Provide the [X, Y] coordinate of the cell's center where the given text is located.  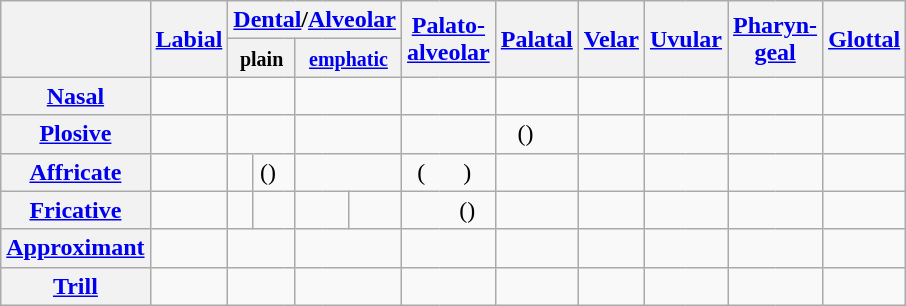
Palato-alveolar [449, 39]
Trill [76, 286]
Palatal [536, 39]
Dental/Alveolar [315, 20]
Labial [189, 39]
Nasal [76, 96]
) [468, 172]
Approximant [76, 248]
emphatic [348, 58]
plain [262, 58]
Glottal [864, 39]
Uvular [686, 39]
Affricate [76, 172]
Pharyn-geal [776, 39]
Plosive [76, 134]
Fricative [76, 210]
Velar [611, 39]
( [421, 172]
